Identify which cell holds the provided text, then report its [x, y] central coordinate. 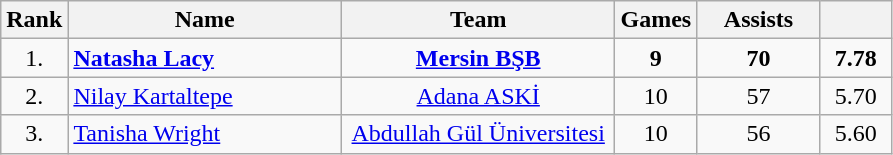
70 [759, 58]
1. [34, 58]
56 [759, 134]
57 [759, 96]
Abdullah Gül Üniversitesi [478, 134]
Nilay Kartaltepe [205, 96]
Name [205, 20]
9 [656, 58]
Natasha Lacy [205, 58]
Rank [34, 20]
3. [34, 134]
5.70 [856, 96]
Team [478, 20]
5.60 [856, 134]
Games [656, 20]
Adana ASKİ [478, 96]
Mersin BŞB [478, 58]
7.78 [856, 58]
Tanisha Wright [205, 134]
Assists [759, 20]
2. [34, 96]
